Pinpoint the cell where the given text exists, returning its (X, Y) midpoint coordinate. 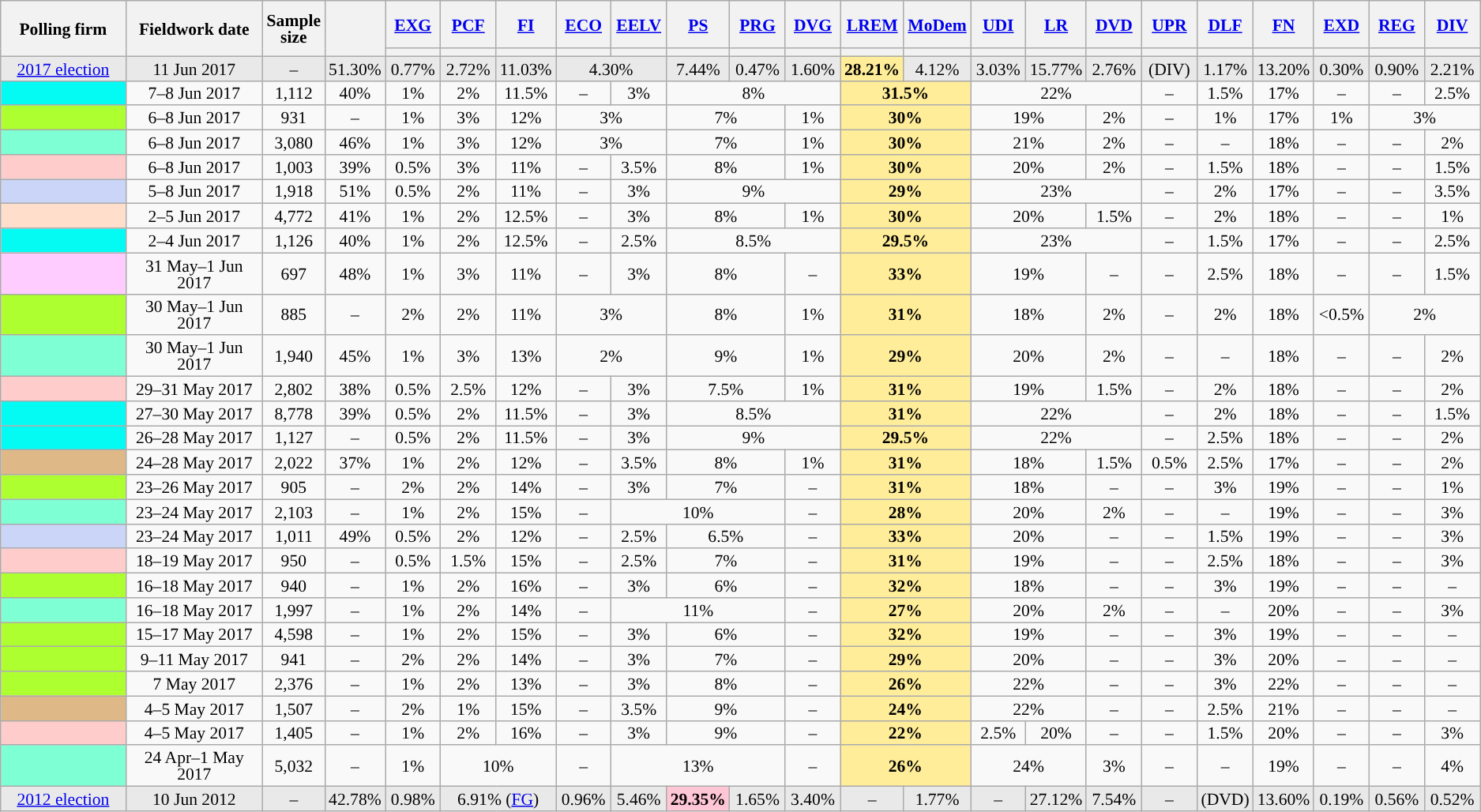
23–26 May 2017 (194, 487)
MoDem (937, 24)
0.19% (1341, 799)
941 (294, 659)
UPR (1169, 24)
0.56% (1396, 799)
DIV (1452, 24)
2.76% (1114, 68)
2,802 (294, 389)
2–4 Jun 2017 (194, 240)
37% (355, 463)
2,022 (294, 463)
0.52% (1452, 799)
51% (355, 191)
48% (355, 273)
7.44% (698, 68)
885 (294, 314)
Fieldwork date (194, 28)
EXG (413, 24)
8,778 (294, 414)
<0.5% (1341, 314)
7 May 2017 (194, 684)
0.90% (1396, 68)
EELV (639, 24)
45% (355, 356)
1,405 (294, 733)
LREM (872, 24)
1,918 (294, 191)
49% (355, 536)
38% (355, 389)
3.03% (998, 68)
0.77% (413, 68)
(DIV) (1169, 68)
11 Jun 2017 (194, 68)
ECO (584, 24)
4,598 (294, 635)
1,003 (294, 167)
28.21% (872, 68)
2–5 Jun 2017 (194, 216)
905 (294, 487)
51.30% (355, 68)
LR (1057, 24)
24–28 May 2017 (194, 463)
Polling firm (63, 28)
1.65% (757, 799)
4% (1452, 766)
3.40% (813, 799)
29–31 May 2017 (194, 389)
5–8 Jun 2017 (194, 191)
5,032 (294, 766)
3,080 (294, 142)
42.78% (355, 799)
0.30% (1341, 68)
1,940 (294, 356)
2012 election (63, 799)
0.47% (757, 68)
7–8 Jun 2017 (194, 93)
Samplesize (294, 28)
31.5% (905, 93)
9–11 May 2017 (194, 659)
1,112 (294, 93)
24 Apr–1 May 2017 (194, 766)
27–30 May 2017 (194, 414)
2017 election (63, 68)
697 (294, 273)
13.60% (1284, 799)
5.46% (639, 799)
DLF (1224, 24)
931 (294, 118)
41% (355, 216)
7.5% (726, 389)
DVG (813, 24)
15–17 May 2017 (194, 635)
1,997 (294, 610)
1,126 (294, 240)
950 (294, 561)
31 May–1 Jun 2017 (194, 273)
29.35% (698, 799)
2,103 (294, 512)
PCF (468, 24)
27% (905, 610)
2,376 (294, 684)
DVD (1114, 24)
EXD (1341, 24)
1,011 (294, 536)
0.98% (413, 799)
6.91% (FG) (498, 799)
2.21% (1452, 68)
27.12% (1057, 799)
1,127 (294, 438)
6.5% (726, 536)
1.17% (1224, 68)
940 (294, 586)
15.77% (1057, 68)
1,507 (294, 708)
2.72% (468, 68)
10 Jun 2012 (194, 799)
1.60% (813, 68)
PRG (757, 24)
7.54% (1114, 799)
26–28 May 2017 (194, 438)
UDI (998, 24)
PS (698, 24)
13.20% (1284, 68)
0.96% (584, 799)
46% (355, 142)
1.77% (937, 799)
FN (1284, 24)
4.12% (937, 68)
REG (1396, 24)
(DVD) (1224, 799)
11.03% (526, 68)
18–19 May 2017 (194, 561)
28% (905, 512)
4.30% (611, 68)
FI (526, 24)
4,772 (294, 216)
